Return (x, y) of the center of cell containing provided text 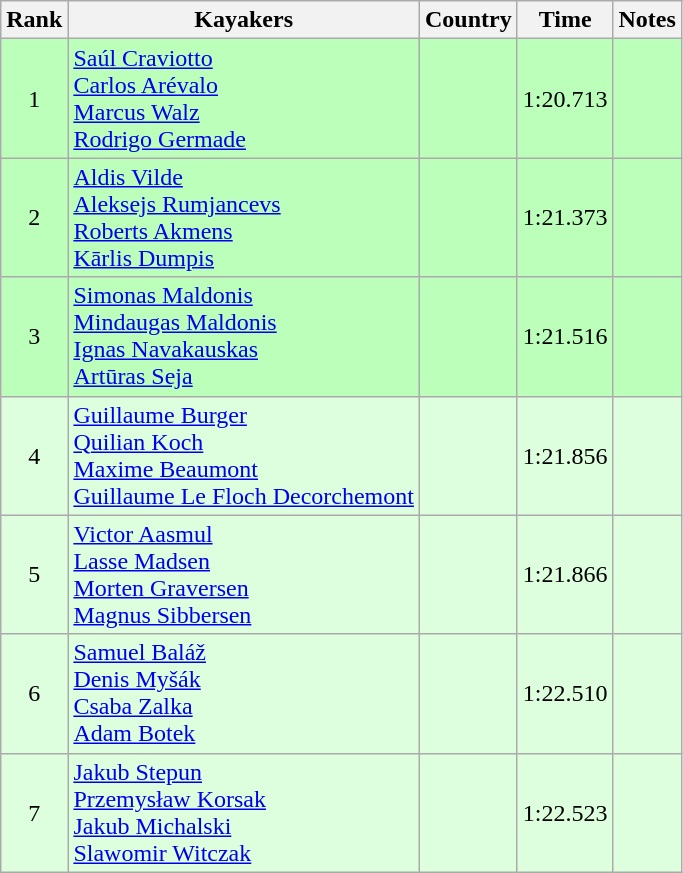
1 (34, 98)
1:20.713 (565, 98)
3 (34, 336)
Country (468, 20)
Time (565, 20)
7 (34, 812)
4 (34, 456)
Rank (34, 20)
6 (34, 694)
Saúl CraviottoCarlos ArévaloMarcus WalzRodrigo Germade (244, 98)
Notes (647, 20)
Victor AasmulLasse MadsenMorten GraversenMagnus Sibbersen (244, 574)
1:21.856 (565, 456)
Jakub StepunPrzemysław KorsakJakub MichalskiSlawomir Witczak (244, 812)
Samuel BalážDenis MyšákCsaba ZalkaAdam Botek (244, 694)
2 (34, 218)
Guillaume BurgerQuilian KochMaxime BeaumontGuillaume Le Floch Decorchemont (244, 456)
Simonas MaldonisMindaugas MaldonisIgnas NavakauskasArtūras Seja (244, 336)
Kayakers (244, 20)
1:21.516 (565, 336)
5 (34, 574)
1:22.510 (565, 694)
Aldis VildeAleksejs RumjancevsRoberts AkmensKārlis Dumpis (244, 218)
1:22.523 (565, 812)
1:21.373 (565, 218)
1:21.866 (565, 574)
